Capture the cell that displays the provided text and extract its (x, y) central coordinate. 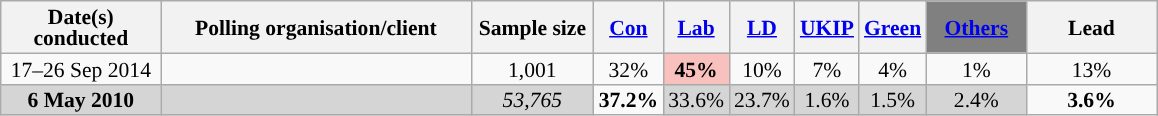
Date(s)conducted (81, 27)
LD (762, 27)
6 May 2010 (81, 100)
Lab (696, 27)
32% (628, 68)
33.6% (696, 100)
Others (976, 27)
1% (976, 68)
Lead (1091, 27)
13% (1091, 68)
4% (892, 68)
37.2% (628, 100)
45% (696, 68)
3.6% (1091, 100)
17–26 Sep 2014 (81, 68)
Sample size (532, 27)
UKIP (827, 27)
53,765 (532, 100)
1.6% (827, 100)
1,001 (532, 68)
23.7% (762, 100)
Con (628, 27)
Polling organisation/client (316, 27)
7% (827, 68)
10% (762, 68)
Green (892, 27)
1.5% (892, 100)
2.4% (976, 100)
